Output the [X, Y] coordinate of the center of the cell containing the given text.  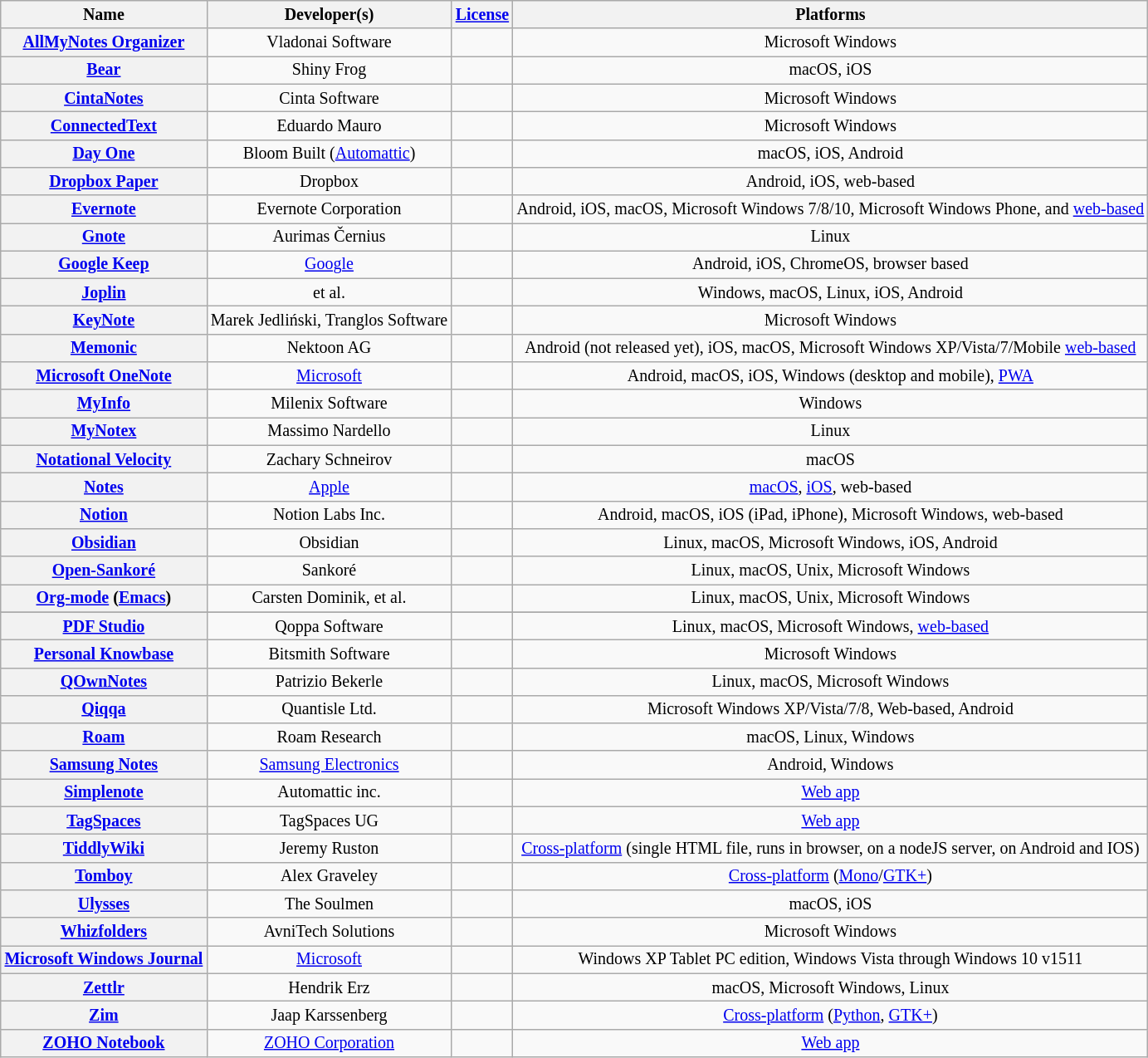
MyNotex [104, 432]
TagSpaces [104, 820]
Gnote [104, 238]
Zettlr [104, 987]
Nektoon AG [329, 349]
Milenix Software [329, 404]
Linux, macOS, Microsoft Windows, iOS, Android [830, 543]
Jeremy Ruston [329, 849]
Apple [329, 487]
Carsten Dominik, et al. [329, 598]
ZOHO Corporation [329, 1043]
Eduardo Mauro [329, 126]
Android (not released yet), iOS, macOS, Microsoft Windows XP/Vista/7/Mobile web-based [830, 349]
Android, macOS, iOS (iPad, iPhone), Microsoft Windows, web-based [830, 515]
QOwnNotes [104, 681]
Android, iOS, macOS, Microsoft Windows 7/8/10, Microsoft Windows Phone, and web-based [830, 209]
Evernote [104, 209]
Day One [104, 153]
Android, macOS, iOS, Windows (desktop and mobile), PWA [830, 375]
Windows XP Tablet PC edition, Windows Vista through Windows 10 v1511 [830, 960]
Dropbox Paper [104, 181]
et al. [329, 292]
Android, iOS, ChromeOS, browser based [830, 264]
Microsoft Windows XP/Vista/7/8, Web-based, Android [830, 709]
Google [329, 264]
Roam Research [329, 737]
Aurimas Černius [329, 238]
Notes [104, 487]
Memonic [104, 349]
Massimo Nardello [329, 432]
Bitsmith Software [329, 654]
License [482, 15]
macOS, Microsoft Windows, Linux [830, 987]
Android, Windows [830, 766]
Name [104, 15]
Android, iOS, web-based [830, 181]
Notational Velocity [104, 460]
Vladonai Software [329, 43]
MyInfo [104, 404]
Cross-platform (Python, GTK+) [830, 1015]
Windows, macOS, Linux, iOS, Android [830, 292]
Sankoré [329, 570]
Bear [104, 70]
Linux, macOS, Microsoft Windows [830, 681]
Developer(s) [329, 15]
KeyNote [104, 321]
Roam [104, 737]
Cross-platform (single HTML file, runs in browser, on a nodeJS server, on Android and IOS) [830, 849]
Whizfolders [104, 932]
Automattic inc. [329, 792]
Personal Knowbase [104, 654]
macOS, iOS, web-based [830, 487]
CintaNotes [104, 98]
AvniTech Solutions [329, 932]
Notion Labs Inc. [329, 515]
macOS [830, 460]
Zim [104, 1015]
TagSpaces UG [329, 820]
macOS, iOS, Android [830, 153]
Dropbox [329, 181]
Bloom Built (Automattic) [329, 153]
Quantisle Ltd. [329, 709]
Evernote Corporation [329, 209]
Tomboy [104, 877]
Cross-platform (Mono/GTK+) [830, 877]
Shiny Frog [329, 70]
The Soulmen [329, 904]
Simplenote [104, 792]
Windows [830, 404]
ConnectedText [104, 126]
TiddlyWiki [104, 849]
Qoppa Software [329, 626]
Joplin [104, 292]
Alex Graveley [329, 877]
PDF Studio [104, 626]
Jaap Karssenberg [329, 1015]
AllMyNotes Organizer [104, 43]
Linux, macOS, Microsoft Windows, web-based [830, 626]
Ulysses [104, 904]
Notion [104, 515]
Cinta Software [329, 98]
Microsoft OneNote [104, 375]
Microsoft Windows Journal [104, 960]
Patrizio Bekerle [329, 681]
Qiqqa [104, 709]
macOS, Linux, Windows [830, 737]
Open-Sankoré [104, 570]
Org-mode (Emacs) [104, 598]
Google Keep [104, 264]
Platforms [830, 15]
ZOHO Notebook [104, 1043]
Samsung Notes [104, 766]
Zachary Schneirov [329, 460]
Hendrik Erz [329, 987]
Marek Jedliński, Tranglos Software [329, 321]
Samsung Electronics [329, 766]
